Search for the cell housing the specified text and yield its [X, Y] center coordinate. 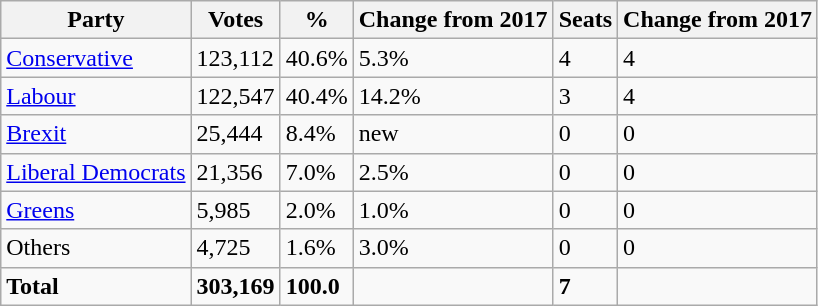
Conservative [96, 58]
Party [96, 20]
5,985 [236, 210]
303,169 [236, 286]
2.5% [453, 172]
1.6% [316, 248]
5.3% [453, 58]
3 [585, 96]
Total [96, 286]
Seats [585, 20]
Votes [236, 20]
% [316, 20]
3.0% [453, 248]
123,112 [236, 58]
new [453, 134]
4,725 [236, 248]
100.0 [316, 286]
1.0% [453, 210]
7.0% [316, 172]
25,444 [236, 134]
2.0% [316, 210]
Others [96, 248]
Liberal Democrats [96, 172]
14.2% [453, 96]
Labour [96, 96]
40.6% [316, 58]
7 [585, 286]
Brexit [96, 134]
40.4% [316, 96]
21,356 [236, 172]
8.4% [316, 134]
122,547 [236, 96]
Greens [96, 210]
